Return (x, y) of the center of cell containing provided text 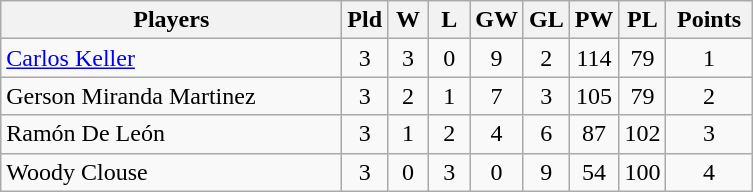
Gerson Miranda Martinez (172, 96)
114 (594, 58)
W (408, 20)
102 (642, 134)
87 (594, 134)
54 (594, 172)
GL (546, 20)
Players (172, 20)
Points (709, 20)
7 (497, 96)
Woody Clouse (172, 172)
100 (642, 172)
Carlos Keller (172, 58)
PL (642, 20)
105 (594, 96)
Pld (365, 20)
PW (594, 20)
L (450, 20)
Ramón De León (172, 134)
6 (546, 134)
GW (497, 20)
